Output the [x, y] coordinate of the center of the cell containing the given text.  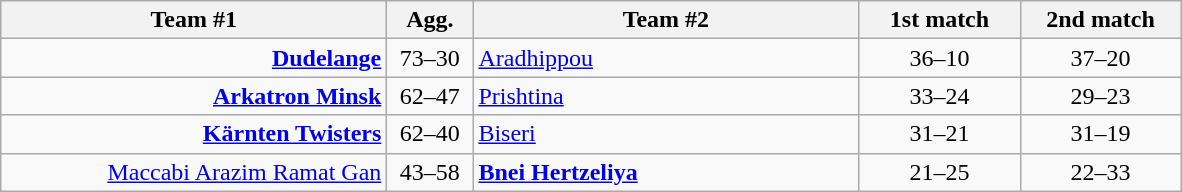
22–33 [1100, 172]
Maccabi Arazim Ramat Gan [194, 172]
Arkatron Minsk [194, 96]
73–30 [430, 58]
Bnei Hertzeliya [666, 172]
33–24 [940, 96]
2nd match [1100, 20]
37–20 [1100, 58]
Biseri [666, 134]
62–40 [430, 134]
Dudelange [194, 58]
36–10 [940, 58]
43–58 [430, 172]
Team #1 [194, 20]
31–19 [1100, 134]
1st match [940, 20]
Team #2 [666, 20]
Agg. [430, 20]
21–25 [940, 172]
Kärnten Twisters [194, 134]
Aradhippou [666, 58]
Prishtina [666, 96]
31–21 [940, 134]
62–47 [430, 96]
29–23 [1100, 96]
